Pinpoint the cell where the given text exists, returning its (X, Y) midpoint coordinate. 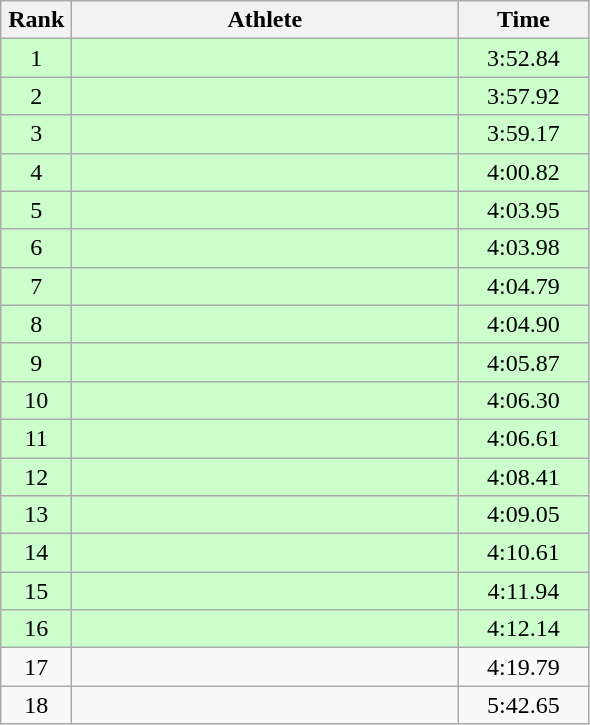
12 (36, 477)
4:03.95 (524, 210)
4:03.98 (524, 248)
4:10.61 (524, 553)
4:04.79 (524, 286)
15 (36, 591)
4:05.87 (524, 362)
16 (36, 629)
4 (36, 172)
13 (36, 515)
5 (36, 210)
9 (36, 362)
Rank (36, 20)
18 (36, 705)
4:08.41 (524, 477)
5:42.65 (524, 705)
Time (524, 20)
1 (36, 58)
4:12.14 (524, 629)
3:57.92 (524, 96)
3:52.84 (524, 58)
4:06.30 (524, 400)
4:06.61 (524, 438)
4:00.82 (524, 172)
6 (36, 248)
7 (36, 286)
10 (36, 400)
2 (36, 96)
14 (36, 553)
4:19.79 (524, 667)
4:04.90 (524, 324)
8 (36, 324)
17 (36, 667)
3 (36, 134)
4:11.94 (524, 591)
4:09.05 (524, 515)
3:59.17 (524, 134)
11 (36, 438)
Athlete (265, 20)
